Pinpoint the cell where the given text exists, returning its [x, y] midpoint coordinate. 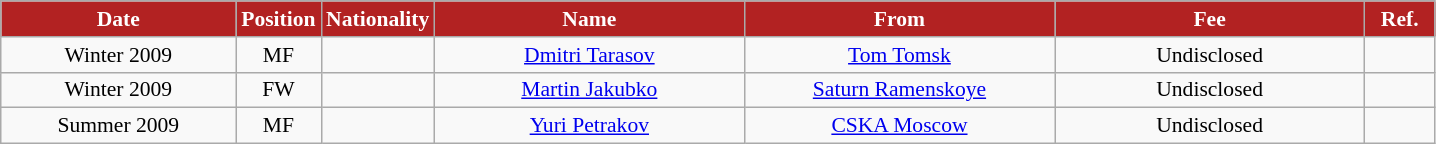
Name [589, 19]
Fee [1210, 19]
Nationality [378, 19]
Summer 2009 [118, 126]
Yuri Petrakov [589, 126]
Dmitri Tarasov [589, 55]
CSKA Moscow [899, 126]
Ref. [1400, 19]
From [899, 19]
Position [278, 19]
Date [118, 19]
FW [278, 90]
Martin Jakubko [589, 90]
Saturn Ramenskoye [899, 90]
Tom Tomsk [899, 55]
